Output the (X, Y) coordinate of the center of the cell containing the given text.  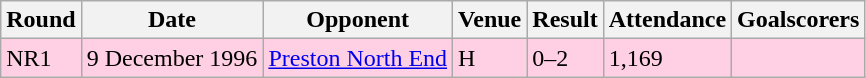
9 December 1996 (172, 58)
Goalscorers (798, 20)
Result (565, 20)
1,169 (667, 58)
0–2 (565, 58)
Opponent (358, 20)
H (490, 58)
Date (172, 20)
NR1 (41, 58)
Venue (490, 20)
Attendance (667, 20)
Preston North End (358, 58)
Round (41, 20)
